Scan for the cell matching the given text and deliver its [X, Y] coordinate at center. 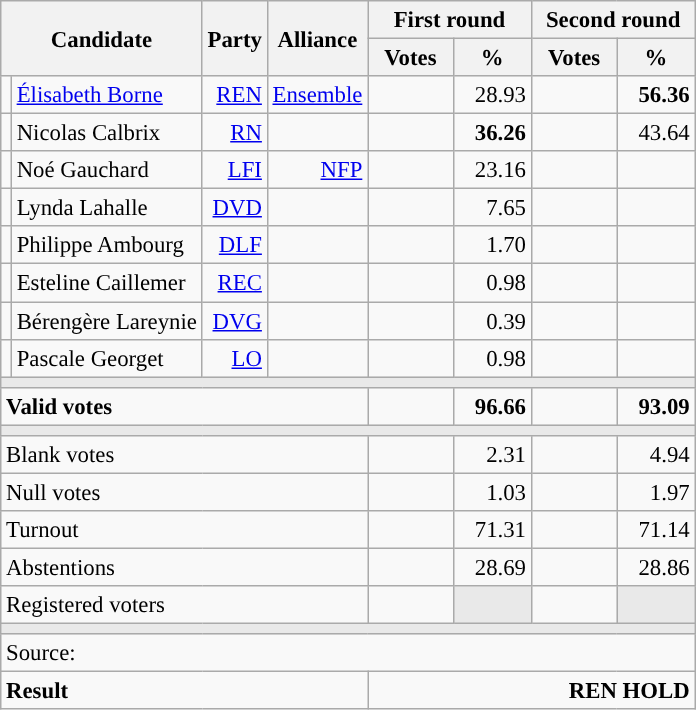
Noé Gauchard [106, 170]
4.94 [656, 455]
71.14 [656, 530]
7.65 [492, 208]
1.70 [492, 245]
Ensemble [317, 95]
Candidate [102, 38]
DLF [234, 245]
DVG [234, 321]
Source: [348, 653]
Philippe Ambourg [106, 245]
First round [450, 20]
LFI [234, 170]
DVD [234, 208]
96.66 [492, 406]
Registered voters [184, 605]
36.26 [492, 133]
REC [234, 283]
Result [184, 691]
Lynda Lahalle [106, 208]
Pascale Georget [106, 358]
0.39 [492, 321]
71.31 [492, 530]
LO [234, 358]
1.97 [656, 492]
Alliance [317, 38]
NFP [317, 170]
Blank votes [184, 455]
Bérengère Lareynie [106, 321]
93.09 [656, 406]
Turnout [184, 530]
56.36 [656, 95]
Second round [613, 20]
1.03 [492, 492]
Élisabeth Borne [106, 95]
28.93 [492, 95]
Null votes [184, 492]
28.86 [656, 567]
RN [234, 133]
REN HOLD [532, 691]
REN [234, 95]
2.31 [492, 455]
Abstentions [184, 567]
43.64 [656, 133]
Valid votes [184, 406]
Esteline Caillemer [106, 283]
Party [234, 38]
23.16 [492, 170]
28.69 [492, 567]
Nicolas Calbrix [106, 133]
